Detect which cell encompasses the target text, then output its [x, y] center coordinate. 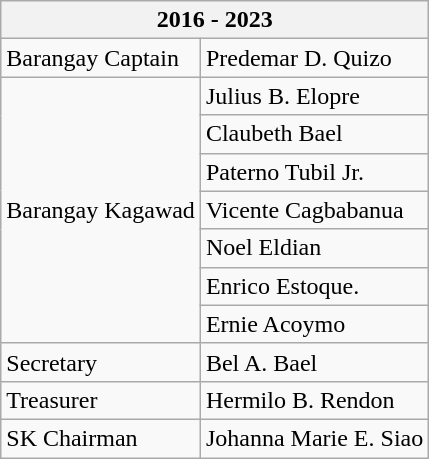
Treasurer [101, 400]
Hermilo B. Rendon [314, 400]
Ernie Acoymo [314, 324]
Bel A. Bael [314, 362]
SK Chairman [101, 438]
Claubeth Bael [314, 134]
Enrico Estoque. [314, 286]
2016 - 2023 [215, 20]
Paterno Tubil Jr. [314, 172]
Secretary [101, 362]
Julius B. Elopre [314, 96]
Johanna Marie E. Siao [314, 438]
Barangay Kagawad [101, 210]
Barangay Captain [101, 58]
Predemar D. Quizo [314, 58]
Noel Eldian [314, 248]
Vicente Cagbabanua [314, 210]
